From the cell containing the given text, extract its center point as [x, y] coordinate. 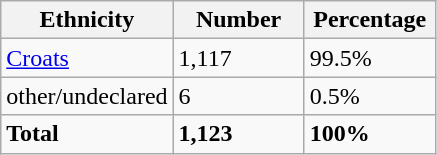
other/undeclared [87, 96]
Total [87, 134]
Croats [87, 58]
Percentage [370, 20]
0.5% [370, 96]
6 [238, 96]
99.5% [370, 58]
Ethnicity [87, 20]
1,117 [238, 58]
1,123 [238, 134]
Number [238, 20]
100% [370, 134]
